Pinpoint the cell where the given text exists, returning its [x, y] midpoint coordinate. 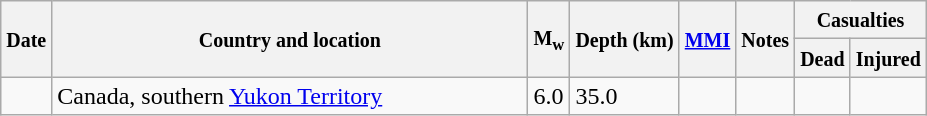
Casualties [861, 20]
Date [26, 39]
Depth (km) [624, 39]
Country and location [290, 39]
Notes [766, 39]
Dead [823, 58]
6.0 [549, 96]
Canada, southern Yukon Territory [290, 96]
Mw [549, 39]
MMI [708, 39]
35.0 [624, 96]
Injured [888, 58]
